Locate the cell with the specified text and output its (X, Y) center coordinate. 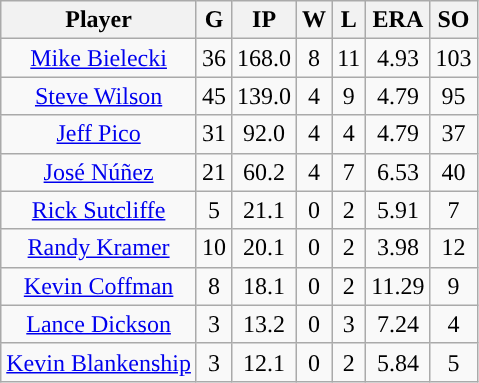
18.1 (264, 286)
45 (214, 96)
Steve Wilson (99, 96)
37 (454, 134)
Kevin Coffman (99, 286)
139.0 (264, 96)
L (349, 20)
36 (214, 58)
95 (454, 96)
21 (214, 172)
IP (264, 20)
José Núñez (99, 172)
92.0 (264, 134)
Randy Kramer (99, 248)
13.2 (264, 324)
31 (214, 134)
60.2 (264, 172)
12.1 (264, 362)
Player (99, 20)
168.0 (264, 58)
12 (454, 248)
5.91 (398, 210)
Kevin Blankenship (99, 362)
103 (454, 58)
Rick Sutcliffe (99, 210)
Mike Bielecki (99, 58)
10 (214, 248)
3.98 (398, 248)
6.53 (398, 172)
20.1 (264, 248)
Jeff Pico (99, 134)
W (314, 20)
7.24 (398, 324)
5.84 (398, 362)
4.93 (398, 58)
21.1 (264, 210)
40 (454, 172)
G (214, 20)
SO (454, 20)
ERA (398, 20)
11.29 (398, 286)
11 (349, 58)
Lance Dickson (99, 324)
